Capture the cell that displays the provided text and extract its [x, y] central coordinate. 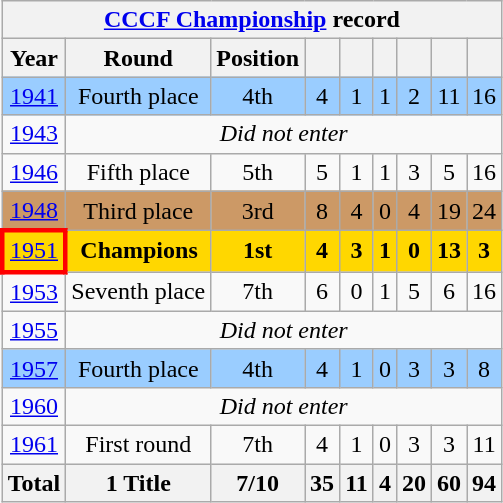
24 [484, 211]
1st [258, 252]
1957 [34, 368]
Position [258, 58]
1953 [34, 292]
5th [258, 172]
Year [34, 58]
1961 [34, 444]
3rd [258, 211]
Total [34, 483]
1941 [34, 96]
1951 [34, 252]
First round [138, 444]
19 [448, 211]
20 [414, 483]
Seventh place [138, 292]
13 [448, 252]
60 [448, 483]
35 [322, 483]
Fifth place [138, 172]
7/10 [258, 483]
1 Title [138, 483]
1955 [34, 330]
2 [414, 96]
94 [484, 483]
1960 [34, 406]
Round [138, 58]
CCCF Championship record [252, 20]
1943 [34, 134]
Champions [138, 252]
1948 [34, 211]
Third place [138, 211]
1946 [34, 172]
